Return the (X, Y) coordinate for the center point of the cell that contains the specified text.  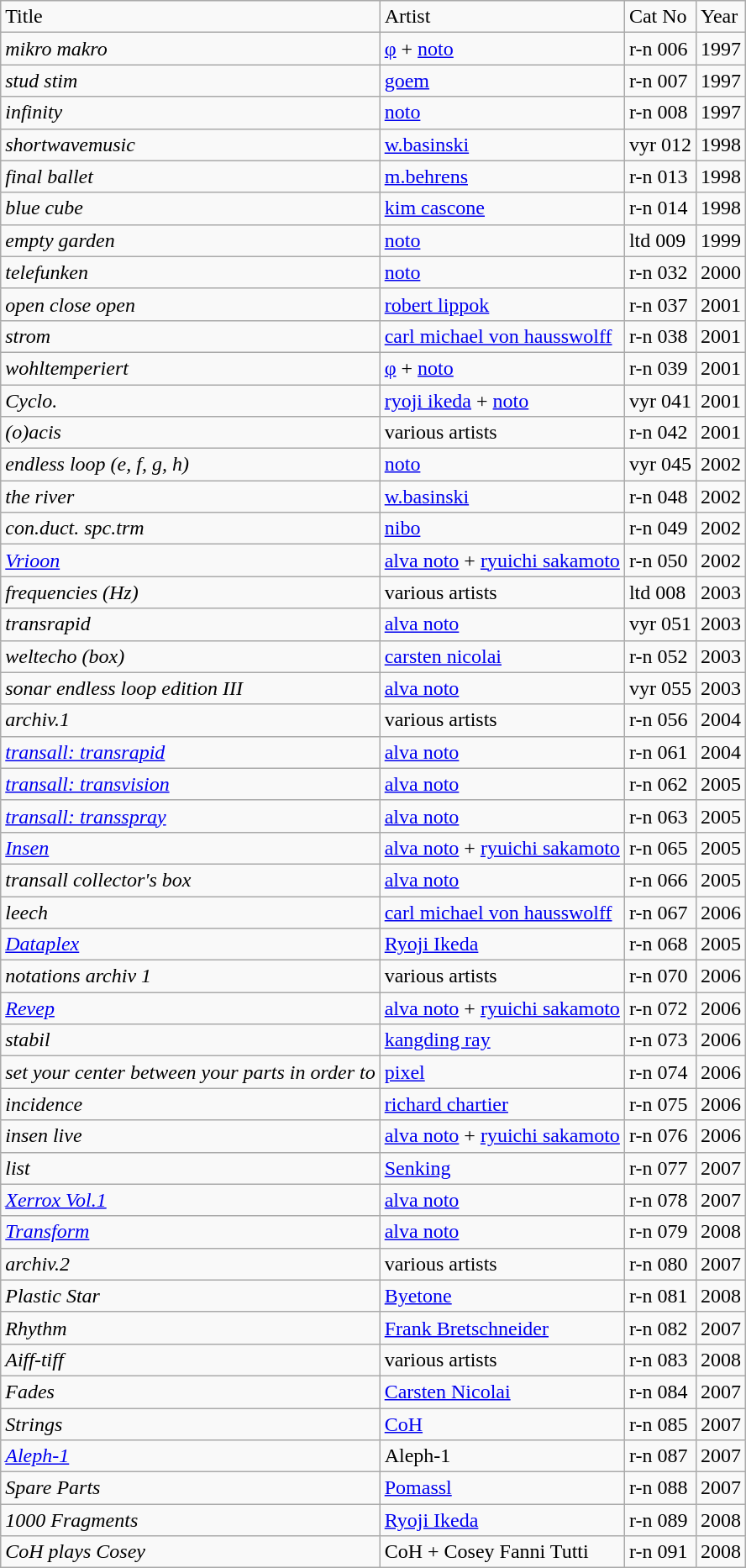
transall: transvision (190, 784)
Frank Bretschneider (502, 1328)
Revep (190, 1008)
transrapid (190, 624)
vyr 051 (660, 624)
Cat No (660, 17)
weltecho (box) (190, 656)
set your center between your parts in order to (190, 1072)
r-n 061 (660, 752)
r-n 078 (660, 1200)
r-n 084 (660, 1392)
r-n 042 (660, 433)
r-n 081 (660, 1296)
open close open (190, 304)
Strings (190, 1424)
Spare Parts (190, 1488)
r-n 091 (660, 1552)
infinity (190, 113)
transall: transrapid (190, 752)
r-n 062 (660, 784)
r-n 052 (660, 656)
r-n 066 (660, 880)
r-n 074 (660, 1072)
robert lippok (502, 304)
r-n 077 (660, 1168)
pixel (502, 1072)
wohltemperiert (190, 368)
r-n 083 (660, 1360)
2000 (721, 272)
(o)acis (190, 433)
r-n 076 (660, 1136)
r-n 065 (660, 848)
sonar endless loop edition III (190, 688)
archiv.1 (190, 720)
nibo (502, 529)
r-n 088 (660, 1488)
empty garden (190, 240)
endless loop (e, f, g, h) (190, 465)
r-n 079 (660, 1232)
stabil (190, 1040)
the river (190, 497)
r-n 013 (660, 176)
Year (721, 17)
Senking (502, 1168)
Aiff-tiff (190, 1360)
Dataplex (190, 944)
notations archiv 1 (190, 976)
r-n 075 (660, 1104)
r-n 032 (660, 272)
vyr 012 (660, 145)
Cyclo. (190, 401)
incidence (190, 1104)
r-n 038 (660, 336)
CoH + Cosey Fanni Tutti (502, 1552)
r-n 067 (660, 912)
r-n 087 (660, 1456)
telefunken (190, 272)
r-n 007 (660, 81)
r-n 085 (660, 1424)
list (190, 1168)
archiv.2 (190, 1264)
frequencies (Hz) (190, 592)
CoH plays Cosey (190, 1552)
strom (190, 336)
mikro makro (190, 49)
r-n 037 (660, 304)
r-n 050 (660, 560)
shortwavemusic (190, 145)
Pomassl (502, 1488)
Byetone (502, 1296)
Insen (190, 848)
r-n 072 (660, 1008)
vyr 045 (660, 465)
CoH (502, 1424)
r-n 039 (660, 368)
r-n 080 (660, 1264)
r-n 006 (660, 49)
kangding ray (502, 1040)
r-n 063 (660, 816)
Artist (502, 17)
vyr 041 (660, 401)
Vrioon (190, 560)
con.duct. spc.trm (190, 529)
transall: transspray (190, 816)
vyr 055 (660, 688)
Fades (190, 1392)
Plastic Star (190, 1296)
Rhythm (190, 1328)
Xerrox Vol.1 (190, 1200)
Transform (190, 1232)
1000 Fragments (190, 1520)
richard chartier (502, 1104)
r-n 068 (660, 944)
blue cube (190, 208)
transall collector's box (190, 880)
stud stim (190, 81)
1999 (721, 240)
ltd 008 (660, 592)
r-n 048 (660, 497)
Carsten Nicolai (502, 1392)
Title (190, 17)
goem (502, 81)
ltd 009 (660, 240)
r-n 008 (660, 113)
r-n 049 (660, 529)
m.behrens (502, 176)
insen live (190, 1136)
r-n 070 (660, 976)
r-n 014 (660, 208)
r-n 082 (660, 1328)
kim cascone (502, 208)
carsten nicolai (502, 656)
leech (190, 912)
ryoji ikeda + noto (502, 401)
r-n 056 (660, 720)
r-n 089 (660, 1520)
final ballet (190, 176)
r-n 073 (660, 1040)
